Extract the (X, Y) coordinate from the center of the cell holding the provided text.  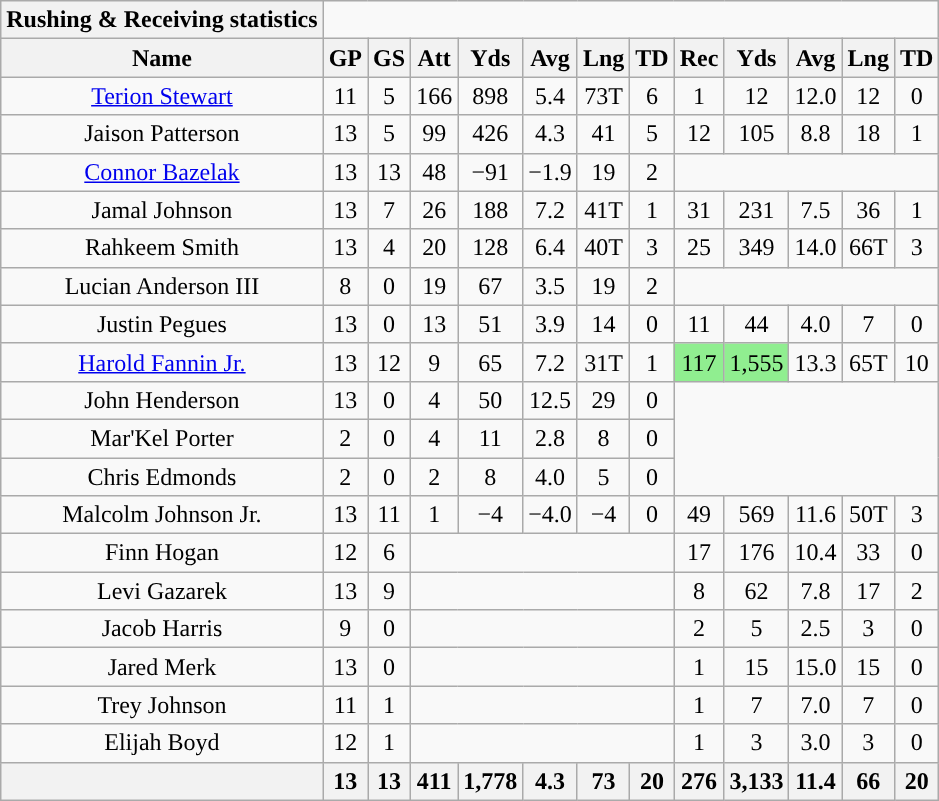
Jaison Patterson (162, 134)
426 (490, 134)
105 (756, 134)
Chris Edmonds (162, 477)
128 (490, 248)
Justin Pegues (162, 324)
33 (868, 553)
−1.9 (550, 172)
166 (434, 96)
41T (603, 210)
18 (868, 134)
2.5 (816, 629)
Mar'Kel Porter (162, 438)
276 (699, 781)
Trey Johnson (162, 705)
48 (434, 172)
176 (756, 553)
349 (756, 248)
898 (490, 96)
1,778 (490, 781)
15.0 (816, 667)
7.0 (816, 705)
7.5 (816, 210)
11.4 (816, 781)
14 (603, 324)
10 (916, 362)
6.4 (550, 248)
99 (434, 134)
36 (868, 210)
65 (490, 362)
73T (603, 96)
2.8 (550, 438)
25 (699, 248)
569 (756, 515)
Harold Fannin Jr. (162, 362)
7.8 (816, 591)
Rahkeem Smith (162, 248)
−91 (490, 172)
31T (603, 362)
Lucian Anderson III (162, 286)
Malcolm Johnson Jr. (162, 515)
12.5 (550, 400)
65T (868, 362)
13.3 (816, 362)
29 (603, 400)
67 (490, 286)
Jared Merk (162, 667)
26 (434, 210)
3.9 (550, 324)
14.0 (816, 248)
Finn Hogan (162, 553)
Att (434, 58)
John Henderson (162, 400)
8.8 (816, 134)
Elijah Boyd (162, 743)
31 (699, 210)
51 (490, 324)
73 (603, 781)
1,555 (756, 362)
−4.0 (550, 515)
12.0 (816, 96)
3.0 (816, 743)
50 (490, 400)
Jamal Johnson (162, 210)
5.4 (550, 96)
11.6 (816, 515)
188 (490, 210)
49 (699, 515)
Connor Bazelak (162, 172)
Terion Stewart (162, 96)
41 (603, 134)
3.5 (550, 286)
Rec (699, 58)
411 (434, 781)
117 (699, 362)
66T (868, 248)
40T (603, 248)
GP (345, 58)
10.4 (816, 553)
GS (390, 58)
44 (756, 324)
3,133 (756, 781)
Levi Gazarek (162, 591)
231 (756, 210)
Name (162, 58)
66 (868, 781)
50T (868, 515)
Jacob Harris (162, 629)
62 (756, 591)
Rushing & Receiving statistics (162, 20)
